Return the (x, y) coordinate for the center point of the cell that contains the specified text.  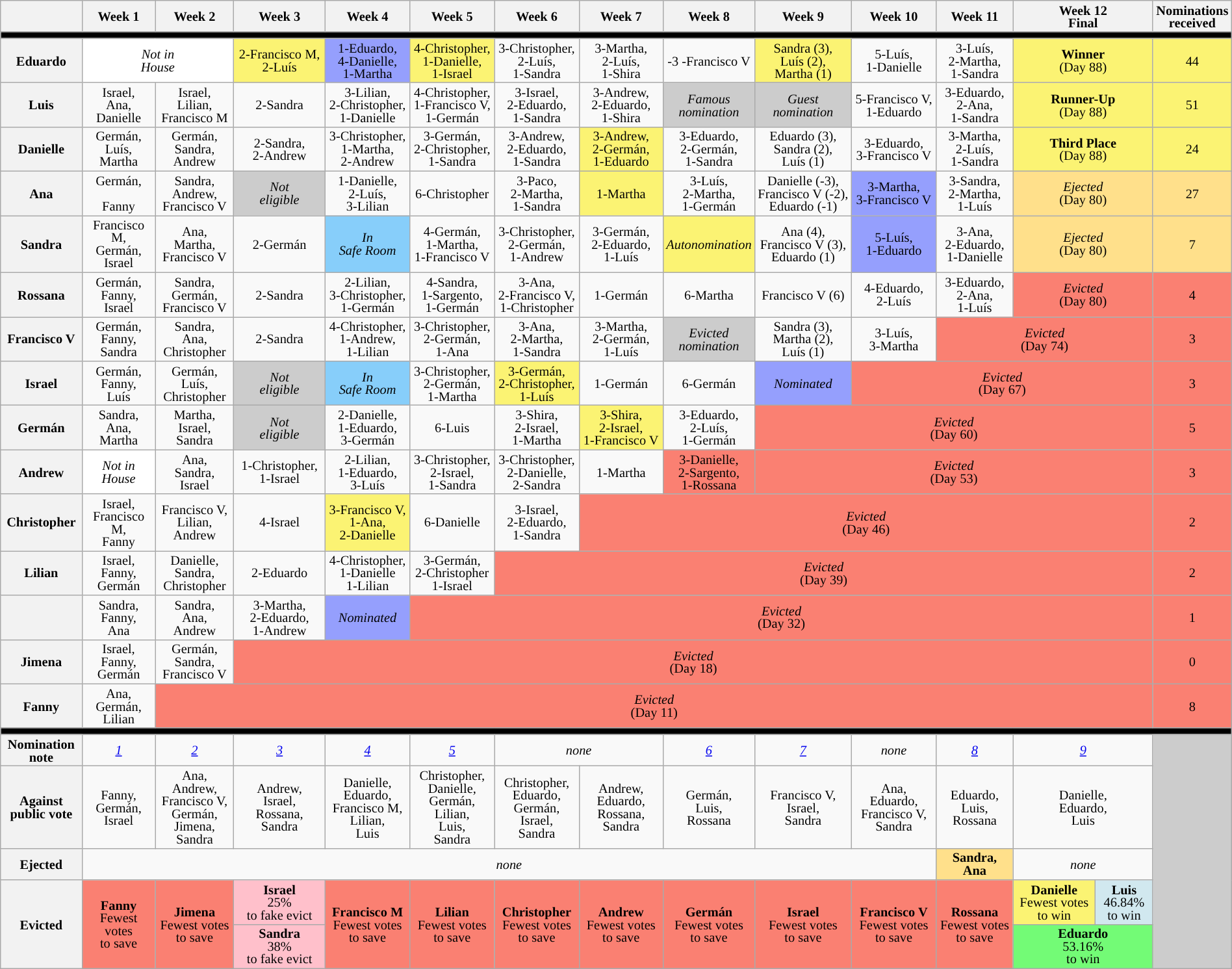
Ana,Germán,Lilian (118, 706)
Evicted(Day 32) (782, 617)
Sandra (3),Martha (2),Luís (1) (803, 339)
Israel25%to fake evict (279, 902)
Francisco V (42, 339)
3-Eduardo,2-Germán,1-Sandra (708, 149)
2-Lilian,1-Eduardo,3-Luís (367, 472)
Christopher,Danielle,Germán,Lilian,Luis,Sandra (452, 807)
4-Germán,1-Martha,1-Francisco V (452, 244)
LilianFewest votesto save (452, 924)
ChristopherFewest votesto save (537, 924)
6-Danielle (452, 523)
1-Eduardo,4-Danielle,1-Martha (367, 60)
Eduardo53.16%to win (1083, 946)
0 (1192, 662)
2-Sandra,2-Andrew (279, 149)
3-Germán,2-Christopher1-Israel (452, 573)
6-Germán (708, 383)
Week 3 (279, 16)
Germán,Sandra,Andrew (195, 149)
2-Lilian,3-Christopher,1-Germán (367, 294)
Evicted(Day 60) (954, 427)
4-Christopher,1-Danielle1-Lilian (367, 573)
3-Martha,2-Luís,1-Sandra (975, 149)
Week 1 (118, 16)
3-Christopher,2-Danielle,2-Sandra (537, 472)
Jimena (42, 662)
Week 6 (537, 16)
4-Israel (279, 523)
Sandra, Ana (975, 864)
3-Martha,2-Eduardo,1-Andrew (279, 617)
3-Martha,2-Germán,1-Luís (621, 339)
Ana (42, 193)
Sandra,Fanny,Ana (118, 617)
Evicted(Day 11) (654, 706)
Winner(Day 88) (1083, 60)
Evicted(Day 80) (1083, 294)
Sandra (3),Luís (2),Martha (1) (803, 60)
Nominationnote (42, 750)
FannyFewest votesto save (118, 924)
Evicted nomination (708, 339)
27 (1192, 193)
Israel,Lilian,Francisco M (195, 105)
3-Martha,2-Luís,1-Shira (621, 60)
Evicted(Day 18) (694, 662)
Germán,Fanny,Luís (118, 383)
Week 11 (975, 16)
Ejected (42, 864)
Evicted(Day 46) (866, 523)
Evicted(Day 67) (1002, 383)
Week 5 (452, 16)
DanielleFewest votesto win (1054, 902)
Sandra,Ana,Christopher (195, 339)
Rossana (42, 294)
Ana,Sandra,Israel (195, 472)
Germán (42, 427)
Sandra,Ana,Martha (118, 427)
Lilian (42, 573)
3-Christopher,2-Germán,1-Martha (452, 383)
3-Luís,3-Martha (893, 339)
3-Germán,2-Christopher,1-Luís (537, 383)
3-Luís,2-Martha,1-Germán (708, 193)
9 (1083, 750)
Germán,Sandra,Francisco V (195, 662)
IsraelFewest votesto save (803, 924)
3-Eduardo,2-Ana,1-Luís (975, 294)
2-Francisco M,2-Luís (279, 60)
Israel,Francisco M,Fanny (118, 523)
Evicted (42, 924)
4-Eduardo,2-Luís (893, 294)
Week 9 (803, 16)
Germán,Fanny,Israel (118, 294)
1-Danielle,2-Luís,3-Lilian (367, 193)
AndrewFewest votesto save (621, 924)
6-Martha (708, 294)
Sandra,Germán,Francisco V (195, 294)
3-Shira,2-Israel,1-Francisco V (621, 427)
3-Christopher,2-Germán,1-Ana (452, 339)
Francisco V,Israel,Sandra (803, 807)
Germán,Luís,Christopher (195, 383)
3-Martha,3-Francisco V (893, 193)
3-Lilian,2-Christopher,1-Danielle (367, 105)
Fanny,Germán,Israel (118, 807)
3-Shira,2-Israel,1-Martha (537, 427)
Christopher,Eduardo,Germán,Israel,Sandra (537, 807)
Ana (4), Francisco V (3), Eduardo (1) (803, 244)
2-Eduardo (279, 573)
Andrew (42, 472)
Danielle,Eduardo,Luis (1083, 807)
Eduardo (3),Sandra (2),Luís (1) (803, 149)
Ana,Andrew,Francisco V,Germán,Jimena,Sandra (195, 807)
3-Germán,2-Christopher,1-Sandra (452, 149)
4-Christopher,1-Andrew,1-Lilian (367, 339)
Germán,Fanny,Sandra (118, 339)
Evicted(Day 74) (1045, 339)
Israel,Ana,Danielle (118, 105)
3-Christopher,2-Luís,1-Sandra (537, 60)
Andrew,Israel,Rossana,Sandra (279, 807)
Fanny (42, 706)
3-Andrew,2-Eduardo,1-Sandra (537, 149)
3-Luís,2-Martha,1-Sandra (975, 60)
Martha,Israel,Sandra (195, 427)
6-Luis (452, 427)
Andrew,Eduardo,Rossana,Sandra (621, 807)
Evicted(Day 39) (824, 573)
24 (1192, 149)
51 (1192, 105)
Danielle,Sandra,Christopher (195, 573)
3-Ana,2-Francisco V,1-Christopher (537, 294)
3-Paco,2-Martha,1-Sandra (537, 193)
3-Germán,2-Eduardo,1-Luís (621, 244)
Danielle (-3),Francisco V (-2),Eduardo (-1) (803, 193)
Danielle,Eduardo,Francisco M,Lilian,Luis (367, 807)
2-Danielle,1-Eduardo,3-Germán (367, 427)
Francisco M,Germán,Israel (118, 244)
Eduardo, Luis, Rossana (975, 807)
3-Christopher,2-Israel,1-Sandra (452, 472)
Germán,Luís,Martha (118, 149)
4-Christopher,1-Francisco V,1-Germán (452, 105)
6 (708, 750)
Israel (42, 383)
4-Christopher,1-Danielle,1-Israel (452, 60)
Germán,Luis,Rossana (708, 807)
GermánFewest votesto save (708, 924)
3-Andrew,2-Germán,1-Eduardo (621, 149)
Danielle (42, 149)
3-Danielle,2-Sargento,1-Rossana (708, 472)
Ana,Eduardo,Francisco V,Sandra (893, 807)
Sandra,Andrew,Francisco V (195, 193)
Nominations received (1192, 16)
5-Luís,1-Eduardo (893, 244)
4-Sandra,1-Sargento,1-Germán (452, 294)
3-Christopher,1-Martha,2-Andrew (367, 149)
Week 4 (367, 16)
3-Christopher,2-Germán,1-Andrew (537, 244)
Francisco VFewest votesto save (893, 924)
5-Francisco V,1-Eduardo (893, 105)
3-Sandra,2-Martha,1-Luís (975, 193)
Sandra,Ana,Andrew (195, 617)
Week 2 (195, 16)
3-Eduardo,2-Luís,1-Germán (708, 427)
44 (1192, 60)
Third Place(Day 88) (1083, 149)
Luis (42, 105)
3-Ana,2-Eduardo,1-Danielle (975, 244)
-3 -Francisco V (708, 60)
3-Eduardo,2-Ana,1-Sandra (975, 105)
Autonomination (708, 244)
Week 7 (621, 16)
Famous nomination (708, 105)
Week 12Final (1083, 16)
Week 8 (708, 16)
2-Germán (279, 244)
6-Christopher (452, 193)
3-Eduardo,3-Francisco V (893, 149)
Againstpublic vote (42, 807)
Evicted(Day 53) (954, 472)
Francisco MFewest votesto save (367, 924)
JimenaFewest votesto save (195, 924)
Germán,Fanny (118, 193)
Francisco V (6) (803, 294)
Ana,Martha,Francisco V (195, 244)
Sandra (42, 244)
Luis46.84%to win (1124, 902)
Francisco V,Lilian,Andrew (195, 523)
Sandra38%to fake evict (279, 946)
3-Andrew,2-Eduardo,1-Shira (621, 105)
1-Christopher,1-Israel (279, 472)
Christopher (42, 523)
3-Francisco V,1-Ana,2-Danielle (367, 523)
5-Luís,1-Danielle (893, 60)
RossanaFewest votesto save (975, 924)
Week 10 (893, 16)
Eduardo (42, 60)
Guestnomination (803, 105)
Runner-Up(Day 88) (1083, 105)
3-Ana,2-Martha,1-Sandra (537, 339)
